Pinpoint the cell where the given text exists, returning its [X, Y] midpoint coordinate. 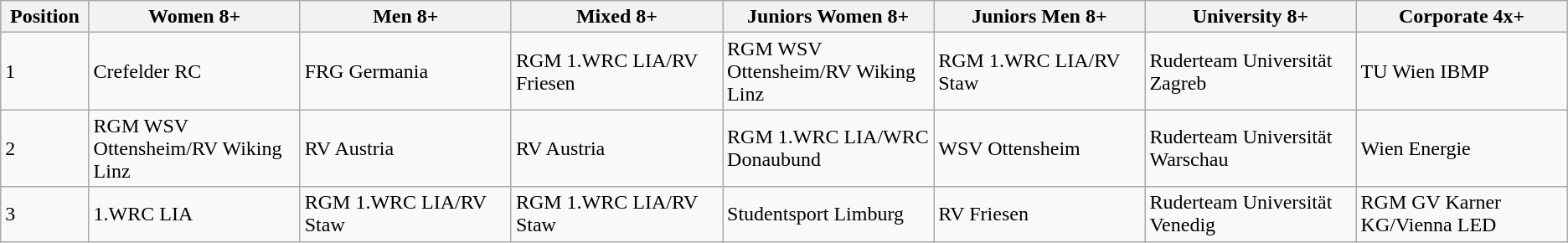
3 [45, 215]
Position [45, 17]
Ruderteam Universität Venedig [1251, 215]
RGM 1.WRC LIA/WRC Donaubund [828, 148]
RGM 1.WRC LIA/RV Friesen [616, 71]
TU Wien IBMP [1462, 71]
Wien Energie [1462, 148]
WSV Ottensheim [1039, 148]
Juniors Women 8+ [828, 17]
Juniors Men 8+ [1039, 17]
Women 8+ [194, 17]
Ruderteam Universität Zagreb [1251, 71]
Crefelder RC [194, 71]
University 8+ [1251, 17]
Corporate 4x+ [1462, 17]
1 [45, 71]
1.WRC LIA [194, 215]
Studentsport Limburg [828, 215]
RV Friesen [1039, 215]
FRG Germania [405, 71]
RGM GV Karner KG/Vienna LED [1462, 215]
Mixed 8+ [616, 17]
2 [45, 148]
Men 8+ [405, 17]
Ruderteam Universität Warschau [1251, 148]
